Extract the [X, Y] coordinate from the center of the cell holding the provided text.  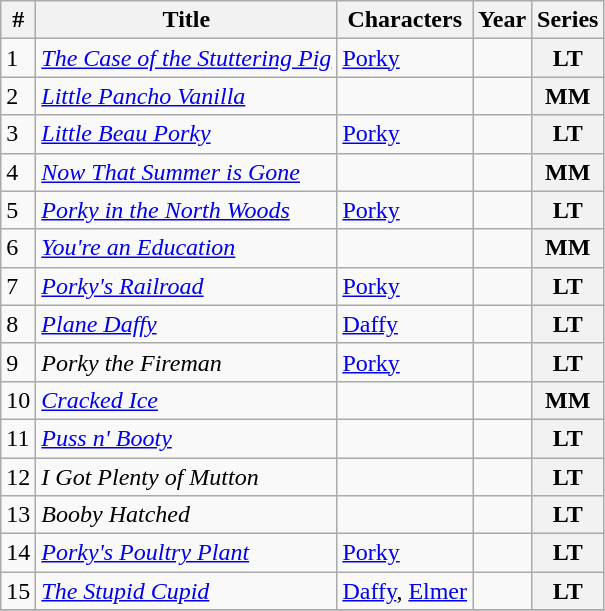
3 [18, 134]
You're an Education [186, 248]
7 [18, 286]
Year [502, 20]
I Got Plenty of Mutton [186, 477]
Booby Hatched [186, 515]
Puss n' Booty [186, 438]
13 [18, 515]
6 [18, 248]
Plane Daffy [186, 324]
Porky the Fireman [186, 362]
Daffy [405, 324]
5 [18, 210]
Daffy, Elmer [405, 591]
Porky's Railroad [186, 286]
Now That Summer is Gone [186, 172]
Little Beau Porky [186, 134]
11 [18, 438]
The Case of the Stuttering Pig [186, 58]
Series [568, 20]
Little Pancho Vanilla [186, 96]
Porky in the North Woods [186, 210]
10 [18, 400]
15 [18, 591]
14 [18, 553]
9 [18, 362]
1 [18, 58]
Porky's Poultry Plant [186, 553]
Cracked Ice [186, 400]
# [18, 20]
12 [18, 477]
8 [18, 324]
2 [18, 96]
The Stupid Cupid [186, 591]
Title [186, 20]
Characters [405, 20]
4 [18, 172]
